Return [x, y] of the center of cell containing provided text 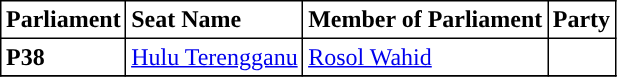
Member of Parliament [426, 20]
Parliament [64, 20]
Seat Name [214, 20]
Hulu Terengganu [214, 57]
P38 [64, 57]
Rosol Wahid [426, 57]
Party [582, 20]
